Locate the cell with the specified text and output its (x, y) center coordinate. 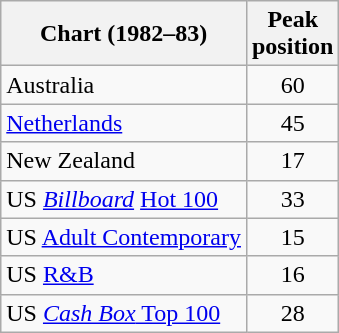
33 (292, 199)
Netherlands (124, 123)
60 (292, 85)
US Billboard Hot 100 (124, 199)
US Adult Contemporary (124, 237)
15 (292, 237)
17 (292, 161)
28 (292, 313)
Chart (1982–83) (124, 34)
Peakposition (292, 34)
16 (292, 275)
Australia (124, 85)
US Cash Box Top 100 (124, 313)
45 (292, 123)
New Zealand (124, 161)
US R&B (124, 275)
